Find where the given text appears and provide that cell's center as (x, y) coordinate. 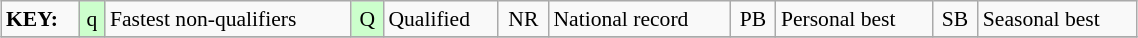
Qualified (440, 19)
SB (955, 19)
National record (639, 19)
PB (753, 19)
q (92, 19)
Seasonal best (1058, 19)
NR (523, 19)
KEY: (40, 19)
Personal best (854, 19)
Q (367, 19)
Fastest non-qualifiers (228, 19)
